Return (X, Y) of the center of cell containing provided text 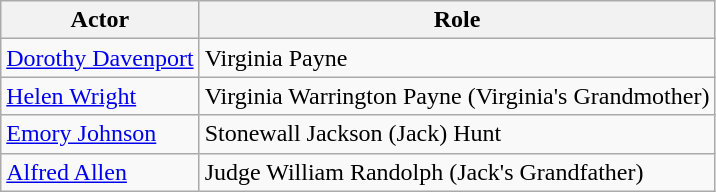
Actor (100, 20)
Virginia Payne (457, 58)
Alfred Allen (100, 172)
Stonewall Jackson (Jack) Hunt (457, 134)
Emory Johnson (100, 134)
Judge William Randolph (Jack's Grandfather) (457, 172)
Role (457, 20)
Virginia Warrington Payne (Virginia's Grandmother) (457, 96)
Helen Wright (100, 96)
Dorothy Davenport (100, 58)
